Identify which cell holds the provided text, then report its [X, Y] central coordinate. 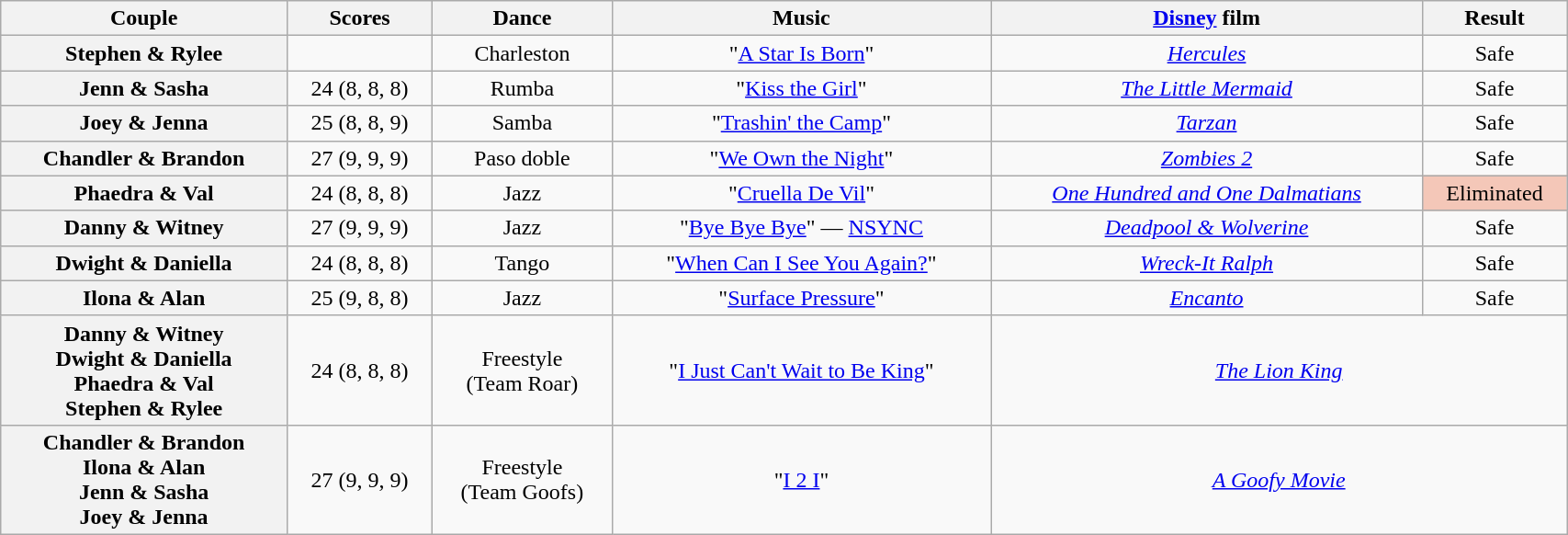
Tarzan [1207, 123]
Danny & WitneyDwight & DaniellaPhaedra & ValStephen & Rylee [144, 370]
Disney film [1207, 18]
Tango [523, 263]
Danny & Witney [144, 228]
Rumba [523, 88]
"Kiss the Girl" [801, 88]
A Goofy Movie [1279, 480]
Result [1494, 18]
"A Star Is Born" [801, 53]
Stephen & Rylee [144, 53]
Music [801, 18]
Ilona & Alan [144, 298]
Dwight & Daniella [144, 263]
25 (8, 8, 9) [359, 123]
Eliminated [1494, 193]
Deadpool & Wolverine [1207, 228]
Joey & Jenna [144, 123]
Samba [523, 123]
"When Can I See You Again?" [801, 263]
The Little Mermaid [1207, 88]
"Cruella De Vil" [801, 193]
Freestyle(Team Roar) [523, 370]
"Surface Pressure" [801, 298]
Chandler & BrandonIlona & AlanJenn & SashaJoey & Jenna [144, 480]
Zombies 2 [1207, 158]
Scores [359, 18]
"Bye Bye Bye" ― NSYNC [801, 228]
Chandler & Brandon [144, 158]
Charleston [523, 53]
Dance [523, 18]
"We Own the Night" [801, 158]
One Hundred and One Dalmatians [1207, 193]
Wreck-It Ralph [1207, 263]
Paso doble [523, 158]
"I Just Can't Wait to Be King" [801, 370]
"I 2 I" [801, 480]
Couple [144, 18]
Encanto [1207, 298]
25 (9, 8, 8) [359, 298]
Hercules [1207, 53]
Jenn & Sasha [144, 88]
"Trashin' the Camp" [801, 123]
Phaedra & Val [144, 193]
Freestyle(Team Goofs) [523, 480]
The Lion King [1279, 370]
